Identify which cell holds the provided text, then report its (X, Y) central coordinate. 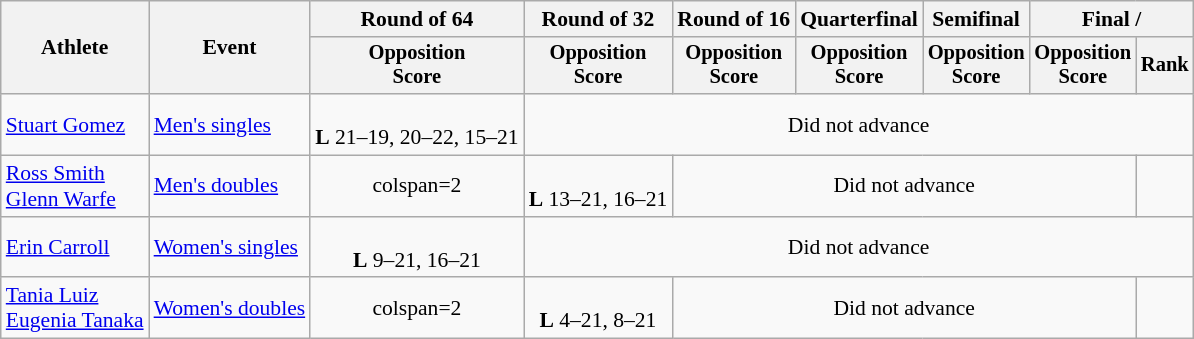
Round of 16 (734, 19)
Round of 64 (416, 19)
Athlete (75, 48)
Women's singles (230, 248)
Tania LuizEugenia Tanaka (75, 308)
Ross SmithGlenn Warfe (75, 186)
Stuart Gomez (75, 124)
Final / (1111, 19)
L 21–19, 20–22, 15–21 (416, 124)
L 9–21, 16–21 (416, 248)
Round of 32 (598, 19)
Erin Carroll (75, 248)
Quarterfinal (859, 19)
Rank (1165, 66)
L 13–21, 16–21 (598, 186)
L 4–21, 8–21 (598, 308)
Men's doubles (230, 186)
Women's doubles (230, 308)
Event (230, 48)
Semifinal (976, 19)
Men's singles (230, 124)
